Pinpoint the cell where the given text exists, returning its [X, Y] midpoint coordinate. 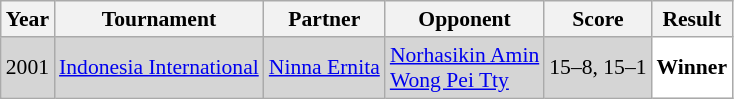
Winner [692, 68]
2001 [28, 68]
Year [28, 19]
Tournament [159, 19]
Opponent [464, 19]
Result [692, 19]
15–8, 15–1 [598, 68]
Ninna Ernita [324, 68]
Indonesia International [159, 68]
Partner [324, 19]
Score [598, 19]
Norhasikin Amin Wong Pei Tty [464, 68]
